For the text-containing cell, return its midpoint in [x, y] coordinate format. 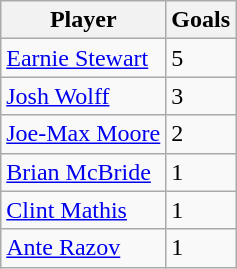
2 [201, 134]
3 [201, 96]
Ante Razov [84, 248]
Josh Wolff [84, 96]
Goals [201, 20]
Joe-Max Moore [84, 134]
Player [84, 20]
Earnie Stewart [84, 58]
5 [201, 58]
Clint Mathis [84, 210]
Brian McBride [84, 172]
